Extract the [X, Y] coordinate from the center of the cell holding the provided text.  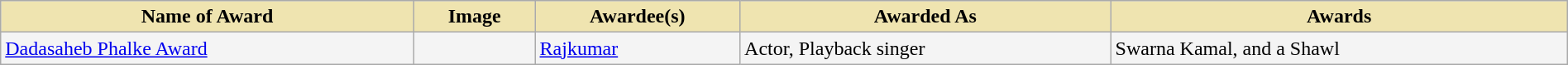
Awarded As [926, 17]
Swarna Kamal, and a Shawl [1339, 48]
Dadasaheb Phalke Award [208, 48]
Awardee(s) [638, 17]
Awards [1339, 17]
Actor, Playback singer [926, 48]
Image [475, 17]
Name of Award [208, 17]
Rajkumar [638, 48]
